Capture the cell that displays the provided text and extract its [X, Y] central coordinate. 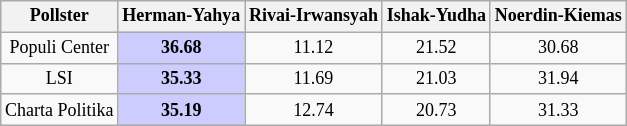
21.03 [436, 78]
Herman-Yahya [182, 16]
20.73 [436, 110]
35.33 [182, 78]
Noerdin-Kiemas [558, 16]
36.68 [182, 48]
Rivai-Irwansyah [314, 16]
30.68 [558, 48]
11.12 [314, 48]
LSI [60, 78]
21.52 [436, 48]
11.69 [314, 78]
Ishak-Yudha [436, 16]
35.19 [182, 110]
31.33 [558, 110]
Charta Politika [60, 110]
31.94 [558, 78]
Pollster [60, 16]
Populi Center [60, 48]
12.74 [314, 110]
